Identify which cell holds the provided text, then report its (X, Y) central coordinate. 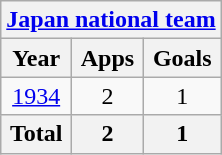
Japan national team (111, 20)
Apps (108, 58)
Total (36, 134)
Goals (182, 58)
Year (36, 58)
1934 (36, 96)
